Identify which cell holds the provided text, then report its [x, y] central coordinate. 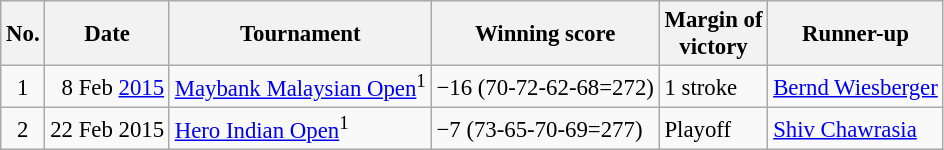
Maybank Malaysian Open1 [300, 87]
Bernd Wiesberger [856, 87]
Tournament [300, 34]
−16 (70-72-62-68=272) [545, 87]
1 stroke [714, 87]
Shiv Chawrasia [856, 129]
1 [23, 87]
2 [23, 129]
8 Feb 2015 [107, 87]
Hero Indian Open1 [300, 129]
Margin ofvictory [714, 34]
Winning score [545, 34]
Date [107, 34]
Playoff [714, 129]
−7 (73-65-70-69=277) [545, 129]
22 Feb 2015 [107, 129]
No. [23, 34]
Runner-up [856, 34]
